Return the [X, Y] coordinate for the center point of the cell that contains the specified text.  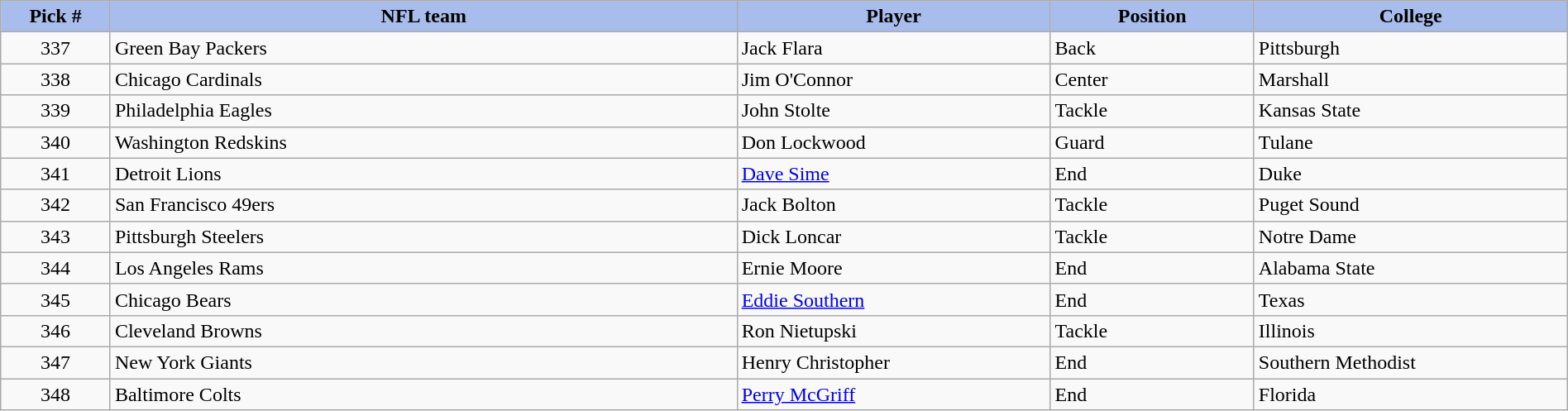
Texas [1411, 299]
Baltimore Colts [423, 394]
Chicago Bears [423, 299]
Jim O'Connor [893, 79]
Perry McGriff [893, 394]
Green Bay Packers [423, 48]
Philadelphia Eagles [423, 111]
Ron Nietupski [893, 331]
Player [893, 17]
Pittsburgh Steelers [423, 237]
Detroit Lions [423, 174]
Eddie Southern [893, 299]
Jack Flara [893, 48]
Kansas State [1411, 111]
Pittsburgh [1411, 48]
Pick # [56, 17]
Position [1152, 17]
Notre Dame [1411, 237]
Chicago Cardinals [423, 79]
Alabama State [1411, 268]
Ernie Moore [893, 268]
New York Giants [423, 362]
338 [56, 79]
Washington Redskins [423, 142]
Cleveland Browns [423, 331]
Duke [1411, 174]
344 [56, 268]
342 [56, 205]
College [1411, 17]
339 [56, 111]
347 [56, 362]
Los Angeles Rams [423, 268]
NFL team [423, 17]
Center [1152, 79]
345 [56, 299]
San Francisco 49ers [423, 205]
Henry Christopher [893, 362]
John Stolte [893, 111]
340 [56, 142]
Illinois [1411, 331]
Marshall [1411, 79]
343 [56, 237]
Jack Bolton [893, 205]
Don Lockwood [893, 142]
Guard [1152, 142]
Back [1152, 48]
Puget Sound [1411, 205]
Florida [1411, 394]
341 [56, 174]
346 [56, 331]
Southern Methodist [1411, 362]
Dick Loncar [893, 237]
Dave Sime [893, 174]
Tulane [1411, 142]
337 [56, 48]
348 [56, 394]
